Determine the (x, y) coordinate at the center of the cell enclosing the given text.  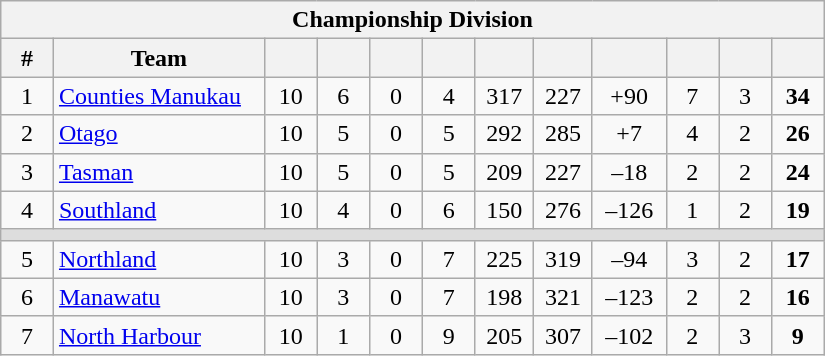
292 (504, 134)
150 (504, 210)
321 (564, 297)
# (28, 58)
Manawatu (158, 297)
Southland (158, 210)
–126 (629, 210)
Otago (158, 134)
17 (798, 259)
198 (504, 297)
–123 (629, 297)
276 (564, 210)
225 (504, 259)
Counties Manukau (158, 96)
285 (564, 134)
26 (798, 134)
–18 (629, 172)
24 (798, 172)
Championship Division (413, 20)
16 (798, 297)
–94 (629, 259)
North Harbour (158, 335)
307 (564, 335)
Tasman (158, 172)
–102 (629, 335)
317 (504, 96)
34 (798, 96)
+90 (629, 96)
205 (504, 335)
Northland (158, 259)
19 (798, 210)
209 (504, 172)
Team (158, 58)
319 (564, 259)
+7 (629, 134)
